Identify which cell holds the provided text, then report its (X, Y) central coordinate. 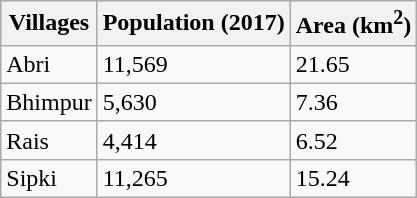
Rais (49, 140)
5,630 (194, 102)
Bhimpur (49, 102)
Sipki (49, 178)
Villages (49, 24)
11,569 (194, 64)
Population (2017) (194, 24)
6.52 (354, 140)
21.65 (354, 64)
15.24 (354, 178)
11,265 (194, 178)
Area (km2) (354, 24)
7.36 (354, 102)
4,414 (194, 140)
Abri (49, 64)
